For the text-containing cell, return its midpoint in [X, Y] coordinate format. 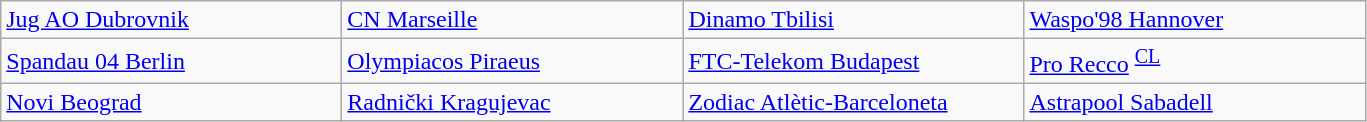
FTC-Telekom Budapest [854, 62]
Pro Recco CL [1194, 62]
Olympiacos Piraeus [512, 62]
Novi Beograd [172, 102]
Dinamo Tbilisi [854, 20]
Astrapool Sabadell [1194, 102]
Jug AO Dubrovnik [172, 20]
Radnički Kragujevac [512, 102]
CN Marseille [512, 20]
Waspo'98 Hannover [1194, 20]
Zodiac Atlètic-Barceloneta [854, 102]
Spandau 04 Berlin [172, 62]
